Scan for the cell matching the given text and deliver its [x, y] coordinate at center. 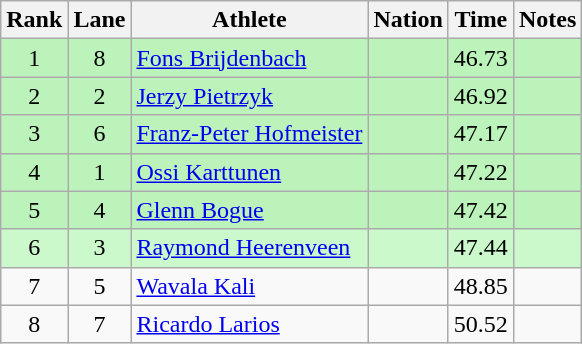
50.52 [480, 324]
47.42 [480, 210]
Rank [34, 20]
Athlete [250, 20]
Franz-Peter Hofmeister [250, 134]
Ossi Karttunen [250, 172]
47.17 [480, 134]
47.44 [480, 248]
47.22 [480, 172]
Raymond Heerenveen [250, 248]
Wavala Kali [250, 286]
46.92 [480, 96]
Lane [100, 20]
Glenn Bogue [250, 210]
Time [480, 20]
Fons Brijdenbach [250, 58]
48.85 [480, 286]
46.73 [480, 58]
Ricardo Larios [250, 324]
Nation [408, 20]
Notes [547, 20]
Jerzy Pietrzyk [250, 96]
